Output the [x, y] coordinate of the center of the cell containing the given text.  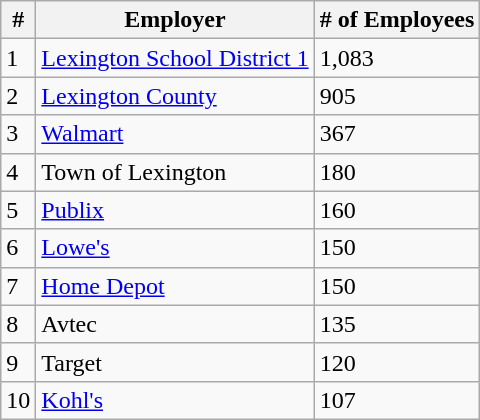
Home Depot [175, 286]
5 [18, 210]
3 [18, 134]
# of Employees [397, 20]
Lexington County [175, 96]
8 [18, 324]
367 [397, 134]
9 [18, 362]
120 [397, 362]
Target [175, 362]
2 [18, 96]
1 [18, 58]
107 [397, 400]
Walmart [175, 134]
Town of Lexington [175, 172]
Employer [175, 20]
905 [397, 96]
Lowe's [175, 248]
1,083 [397, 58]
135 [397, 324]
Publix [175, 210]
# [18, 20]
160 [397, 210]
7 [18, 286]
Avtec [175, 324]
10 [18, 400]
Kohl's [175, 400]
6 [18, 248]
Lexington School District 1 [175, 58]
4 [18, 172]
180 [397, 172]
